Determine the (x, y) coordinate at the center of the cell enclosing the given text.  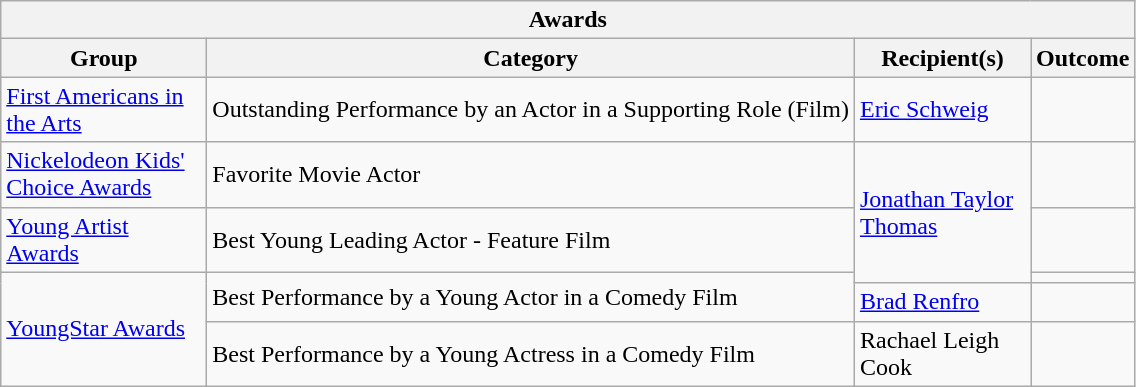
Favorite Movie Actor (531, 174)
Category (531, 58)
Best Performance by a Young Actor in a Comedy Film (531, 296)
Nickelodeon Kids' Choice Awards (104, 174)
Jonathan Taylor Thomas (942, 212)
Best Young Leading Actor - Feature Film (531, 240)
YoungStar Awards (104, 329)
Recipient(s) (942, 58)
Best Performance by a Young Actress in a Comedy Film (531, 354)
Awards (568, 20)
Eric Schweig (942, 110)
Group (104, 58)
Rachael Leigh Cook (942, 354)
Outcome (1082, 58)
Outstanding Performance by an Actor in a Supporting Role (Film) (531, 110)
First Americans in the Arts (104, 110)
Brad Renfro (942, 302)
Young Artist Awards (104, 240)
